Capture the cell that displays the provided text and extract its [x, y] central coordinate. 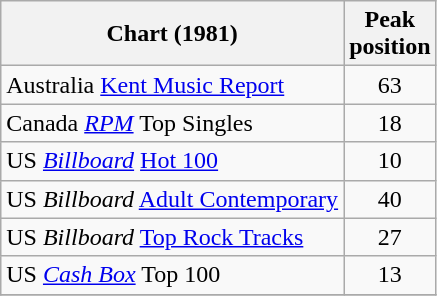
US Billboard Top Rock Tracks [172, 237]
Canada RPM Top Singles [172, 123]
Australia Kent Music Report [172, 85]
27 [390, 237]
US Billboard Hot 100 [172, 161]
13 [390, 275]
Peakposition [390, 34]
63 [390, 85]
US Cash Box Top 100 [172, 275]
Chart (1981) [172, 34]
US Billboard Adult Contemporary [172, 199]
18 [390, 123]
40 [390, 199]
10 [390, 161]
